Output the (X, Y) coordinate of the center of the cell containing the given text.  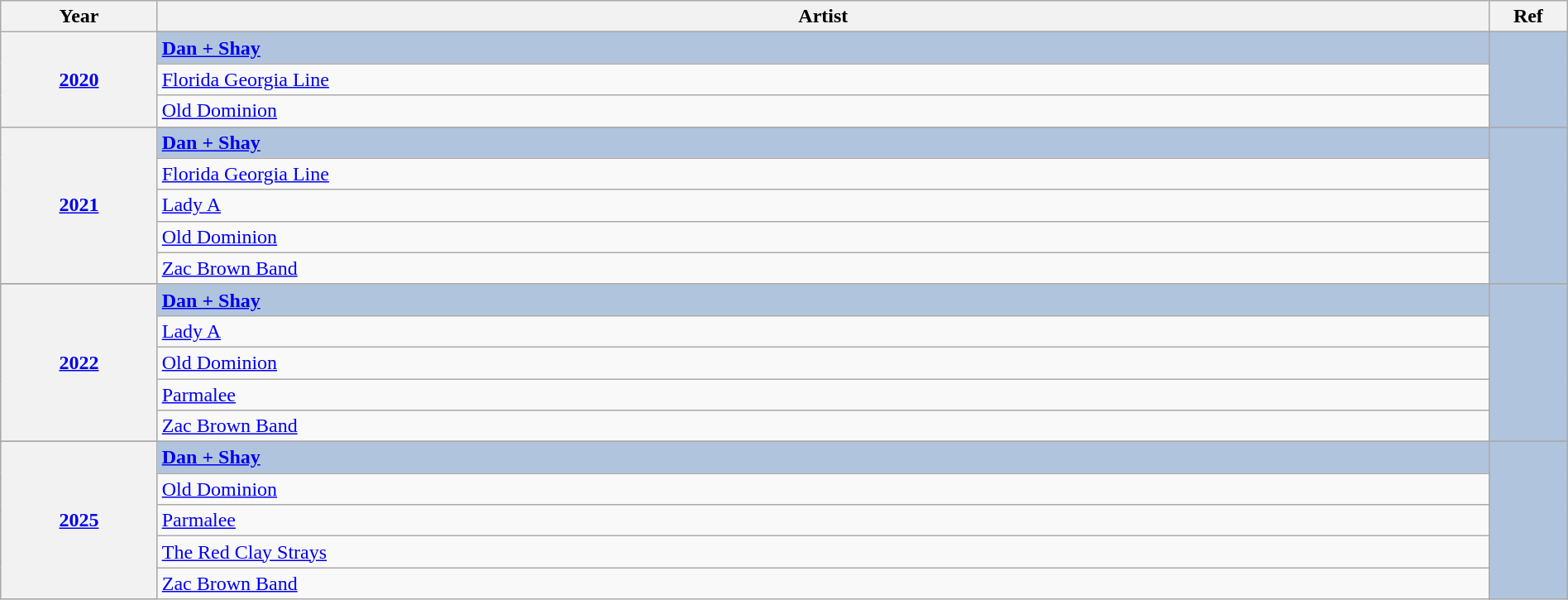
2022 (79, 362)
The Red Clay Strays (823, 552)
Year (79, 17)
Ref (1528, 17)
Artist (823, 17)
2025 (79, 521)
2021 (79, 205)
2020 (79, 79)
